Determine the [X, Y] coordinate at the center of the cell enclosing the given text.  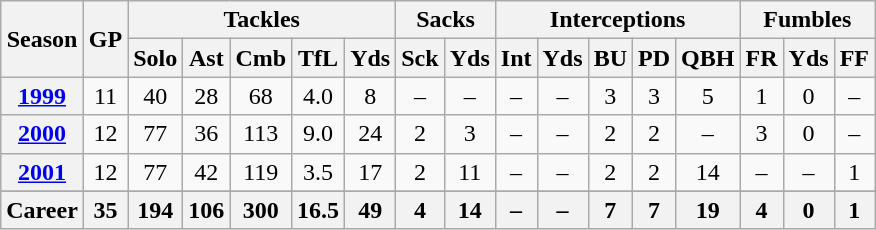
Season [42, 39]
36 [206, 134]
2001 [42, 172]
Ast [206, 58]
68 [261, 96]
19 [708, 210]
FR [762, 58]
BU [610, 58]
PD [654, 58]
Cmb [261, 58]
17 [370, 172]
Sacks [446, 20]
35 [105, 210]
40 [156, 96]
16.5 [318, 210]
49 [370, 210]
FF [854, 58]
106 [206, 210]
119 [261, 172]
Int [516, 58]
Tackles [262, 20]
300 [261, 210]
1999 [42, 96]
5 [708, 96]
Sck [420, 58]
2000 [42, 134]
3.5 [318, 172]
GP [105, 39]
Career [42, 210]
9.0 [318, 134]
Interceptions [618, 20]
Solo [156, 58]
QBH [708, 58]
8 [370, 96]
194 [156, 210]
24 [370, 134]
Fumbles [808, 20]
113 [261, 134]
28 [206, 96]
4.0 [318, 96]
TfL [318, 58]
42 [206, 172]
